Identify which cell holds the provided text, then report its (x, y) central coordinate. 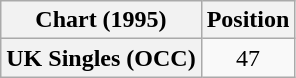
Chart (1995) (101, 20)
Position (248, 20)
47 (248, 58)
UK Singles (OCC) (101, 58)
